Pinpoint the cell where the given text exists, returning its (X, Y) midpoint coordinate. 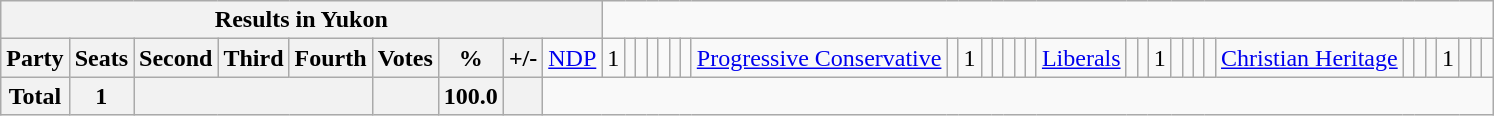
NDP (572, 58)
Third (254, 58)
Progressive Conservative (819, 58)
Results in Yukon (302, 20)
100.0 (470, 96)
Christian Heritage (1310, 58)
+/- (522, 58)
Fourth (330, 58)
Votes (405, 58)
Liberals (1081, 58)
Second (176, 58)
Seats (101, 58)
Total (35, 96)
Party (35, 58)
% (470, 58)
